Determine the (X, Y) coordinate at the center of the cell enclosing the given text.  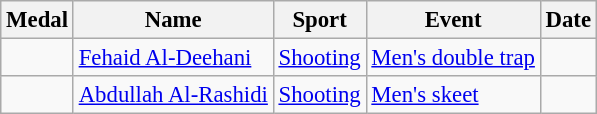
Date (568, 20)
Name (173, 20)
Fehaid Al-Deehani (173, 58)
Men's double trap (453, 58)
Men's skeet (453, 95)
Sport (320, 20)
Event (453, 20)
Medal (38, 20)
Abdullah Al-Rashidi (173, 95)
